From the cell containing the given text, extract its center point as [x, y] coordinate. 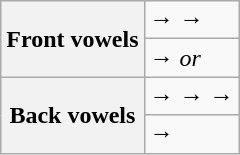
→ or [192, 58]
→ [192, 134]
→ → → [192, 96]
→ → [192, 20]
Front vowels [72, 39]
Back vowels [72, 115]
